Pinpoint the cell where the given text exists, returning its (x, y) midpoint coordinate. 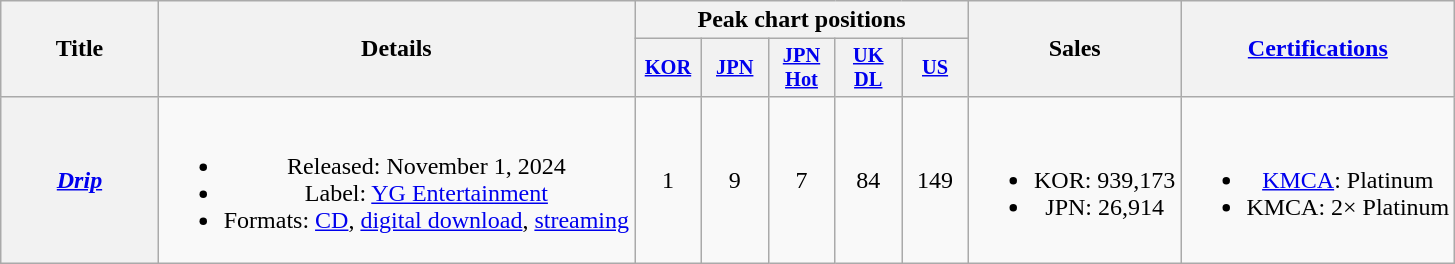
JPNHot (802, 68)
US (936, 68)
UKDL (868, 68)
Certifications (1318, 49)
Title (80, 49)
84 (868, 180)
KOR: 939,173JPN: 26,914 (1074, 180)
JPN (734, 68)
KMCA: PlatinumKMCA: 2× Platinum (1318, 180)
7 (802, 180)
KOR (668, 68)
Peak chart positions (802, 20)
Sales (1074, 49)
Drip (80, 180)
1 (668, 180)
Released: November 1, 2024Label: YG EntertainmentFormats: CD, digital download, streaming (396, 180)
149 (936, 180)
9 (734, 180)
Details (396, 49)
